From the cell containing the given text, extract its center point as (X, Y) coordinate. 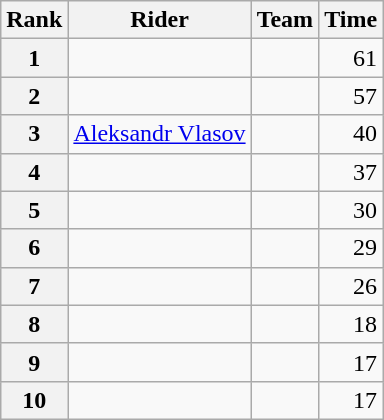
4 (34, 172)
8 (34, 324)
3 (34, 134)
5 (34, 210)
29 (351, 248)
61 (351, 58)
Rank (34, 20)
18 (351, 324)
Time (351, 20)
37 (351, 172)
Team (285, 20)
Rider (160, 20)
7 (34, 286)
Aleksandr Vlasov (160, 134)
2 (34, 96)
10 (34, 400)
30 (351, 210)
9 (34, 362)
1 (34, 58)
6 (34, 248)
40 (351, 134)
26 (351, 286)
57 (351, 96)
